Provide the (X, Y) coordinate of the cell's center where the given text is located.  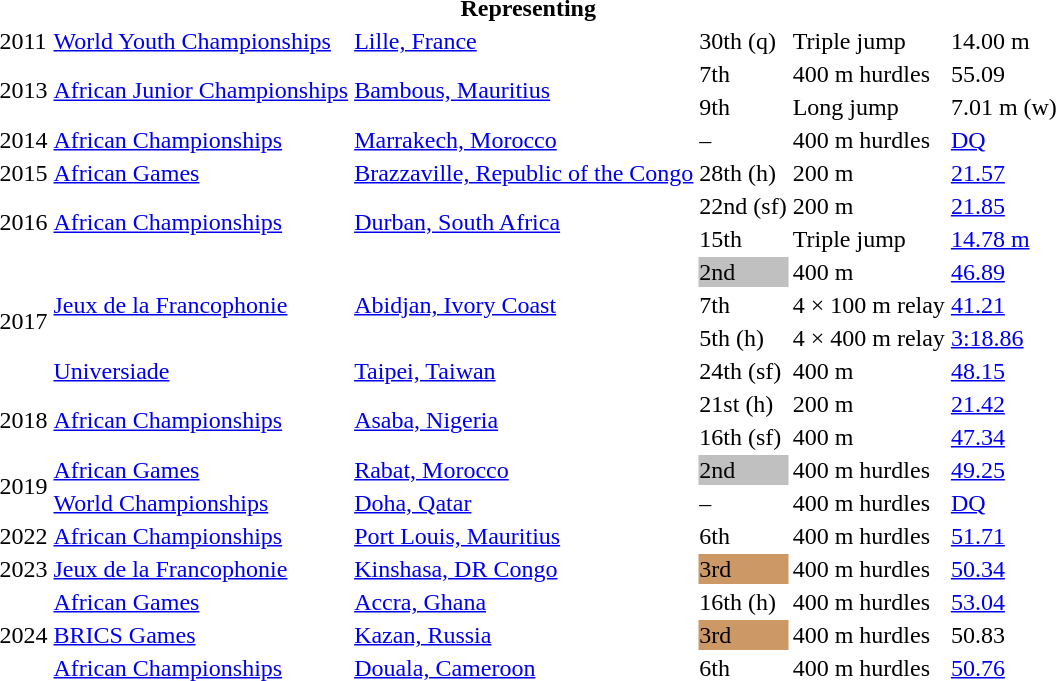
Port Louis, Mauritius (524, 536)
Marrakech, Morocco (524, 140)
22nd (sf) (743, 206)
Abidjan, Ivory Coast (524, 305)
4 × 400 m relay (868, 338)
World Championships (201, 503)
Brazzaville, Republic of the Congo (524, 173)
21st (h) (743, 404)
Kinshasa, DR Congo (524, 569)
4 × 100 m relay (868, 305)
Durban, South Africa (524, 222)
World Youth Championships (201, 41)
5th (h) (743, 338)
African Junior Championships (201, 90)
Rabat, Morocco (524, 470)
Asaba, Nigeria (524, 420)
24th (sf) (743, 371)
BRICS Games (201, 635)
28th (h) (743, 173)
Long jump (868, 107)
Universiade (201, 371)
Lille, France (524, 41)
Kazan, Russia (524, 635)
9th (743, 107)
15th (743, 239)
Bambous, Mauritius (524, 90)
16th (sf) (743, 437)
6th (743, 536)
30th (q) (743, 41)
16th (h) (743, 602)
Doha, Qatar (524, 503)
Accra, Ghana (524, 602)
Taipei, Taiwan (524, 371)
